Scan for the cell matching the given text and deliver its [x, y] coordinate at center. 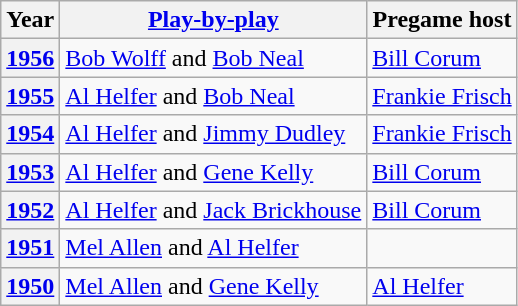
Year [30, 20]
1952 [30, 210]
Play-by-play [214, 20]
Pregame host [442, 20]
1955 [30, 96]
1956 [30, 58]
1951 [30, 248]
1953 [30, 172]
1954 [30, 134]
Bob Wolff and Bob Neal [214, 58]
Al Helfer and Jimmy Dudley [214, 134]
Mel Allen and Al Helfer [214, 248]
Al Helfer and Bob Neal [214, 96]
Al Helfer and Jack Brickhouse [214, 210]
Mel Allen and Gene Kelly [214, 286]
Al Helfer and Gene Kelly [214, 172]
1950 [30, 286]
Al Helfer [442, 286]
